Return the (x, y) coordinate for the center point of the cell that contains the specified text.  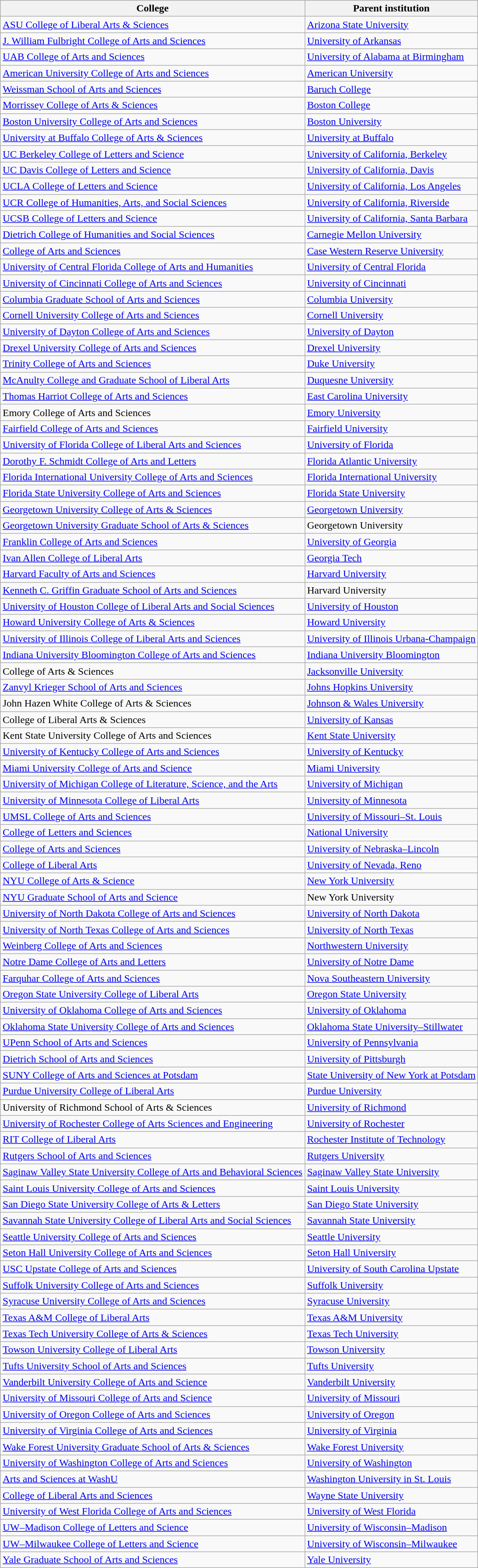
University of Wisconsin–Madison (391, 1528)
Baruch College (391, 89)
Kent State University (391, 736)
College of Arts & Sciences (153, 671)
Northwestern University (391, 946)
Towson University (391, 1350)
Rutgers School of Arts and Sciences (153, 1156)
Nova Southeastern University (391, 978)
UCLA College of Letters and Science (153, 186)
Yale University (391, 1560)
University of Houston College of Liberal Arts and Social Sciences (153, 606)
Towson University College of Liberal Arts (153, 1350)
Texas Tech University (391, 1334)
Indiana University Bloomington College of Arts and Sciences (153, 655)
University of Virginia (391, 1430)
Seattle University (391, 1237)
University of South Carolina Upstate (391, 1269)
Thomas Harriot College of Arts and Sciences (153, 396)
USC Upstate College of Arts and Sciences (153, 1269)
Tufts University School of Arts and Sciences (153, 1366)
Miami University (391, 768)
UMSL College of Arts and Sciences (153, 816)
Emory University (391, 412)
University of Missouri College of Arts and Science (153, 1398)
Drexel University (391, 348)
American University College of Arts and Sciences (153, 73)
Parent institution (391, 8)
Columbia Graduate School of Arts and Sciences (153, 299)
Purdue University College of Liberal Arts (153, 1091)
Saginaw Valley State University College of Arts and Behavioral Sciences (153, 1172)
Johns Hopkins University (391, 687)
UC Davis College of Letters and Science (153, 170)
Seattle University College of Arts and Sciences (153, 1237)
UW–Madison College of Letters and Science (153, 1528)
Seton Hall University College of Arts and Sciences (153, 1253)
Miami University College of Arts and Science (153, 768)
University of Washington College of Arts and Sciences (153, 1463)
Florida State University (391, 493)
University of Washington (391, 1463)
SUNY College of Arts and Sciences at Potsdam (153, 1075)
University at Buffalo College of Arts & Sciences (153, 138)
University of Georgia (391, 542)
Johnson & Wales University (391, 703)
Oregon State University College of Liberal Arts (153, 994)
UCR College of Humanities, Arts, and Social Sciences (153, 203)
RIT College of Liberal Arts (153, 1140)
Emory College of Arts and Sciences (153, 412)
Zanvyl Krieger School of Arts and Sciences (153, 687)
Duke University (391, 364)
Arts and Sciences at WashU (153, 1479)
Florida International University (391, 477)
Yale Graduate School of Arts and Sciences (153, 1560)
Vanderbilt University College of Arts and Science (153, 1382)
University of Kentucky (391, 752)
Boston University (391, 121)
University of Wisconsin–Milwaukee (391, 1544)
University of North Texas College of Arts and Sciences (153, 929)
University of Virginia College of Arts and Sciences (153, 1430)
Trinity College of Arts and Sciences (153, 364)
University of Oregon (391, 1414)
Cornell University College of Arts and Sciences (153, 315)
Weinberg College of Arts and Sciences (153, 946)
Harvard Faculty of Arts and Sciences (153, 574)
University of Missouri (391, 1398)
University of Missouri–St. Louis (391, 816)
Farquhar College of Arts and Sciences (153, 978)
University of Cincinnati College of Arts and Sciences (153, 283)
University at Buffalo (391, 138)
University of West Florida College of Arts and Sciences (153, 1512)
University of Rochester (391, 1123)
Morrissey College of Arts & Sciences (153, 105)
University of Illinois Urbana-Champaign (391, 639)
University of Pittsburgh (391, 1059)
Florida Atlantic University (391, 461)
University of California, Riverside (391, 203)
NYU College of Arts & Science (153, 881)
UAB College of Arts and Sciences (153, 57)
Carnegie Mellon University (391, 235)
College of Liberal Arts & Sciences (153, 720)
Fairfield University (391, 428)
Boston University College of Arts and Sciences (153, 121)
Howard University College of Arts & Sciences (153, 622)
Syracuse University (391, 1301)
Case Western Reserve University (391, 251)
University of Florida College of Liberal Arts and Sciences (153, 445)
Washington University in St. Louis (391, 1479)
University of Florida (391, 445)
Georgia Tech (391, 558)
Saint Louis University (391, 1188)
Texas A&M University (391, 1317)
Arizona State University (391, 25)
Notre Dame College of Arts and Letters (153, 962)
University of Dayton (391, 332)
Vanderbilt University (391, 1382)
University of West Florida (391, 1512)
University of Nebraska–Lincoln (391, 849)
American University (391, 73)
ASU College of Liberal Arts & Sciences (153, 25)
Tufts University (391, 1366)
University of Cincinnati (391, 283)
Kenneth C. Griffin Graduate School of Arts and Sciences (153, 590)
Fairfield College of Arts and Sciences (153, 428)
Rutgers University (391, 1156)
UW–Milwaukee College of Letters and Science (153, 1544)
University of Central Florida College of Arts and Humanities (153, 267)
UCSB College of Letters and Science (153, 219)
University of Dayton College of Arts and Sciences (153, 332)
University of Houston (391, 606)
Wayne State University (391, 1495)
Howard University (391, 622)
College (153, 8)
Drexel University College of Arts and Sciences (153, 348)
Columbia University (391, 299)
University of Oklahoma (391, 1011)
Weissman School of Arts and Sciences (153, 89)
University of Minnesota College of Liberal Arts (153, 800)
Suffolk University College of Arts and Sciences (153, 1285)
University of Richmond (391, 1107)
College of Liberal Arts and Sciences (153, 1495)
Texas A&M College of Liberal Arts (153, 1317)
Wake Forest University (391, 1447)
Dorothy F. Schmidt College of Arts and Letters (153, 461)
University of California, Santa Barbara (391, 219)
University of Arkansas (391, 41)
University of Illinois College of Liberal Arts and Sciences (153, 639)
UPenn School of Arts and Sciences (153, 1043)
Oregon State University (391, 994)
University of Pennsylvania (391, 1043)
San Diego State University College of Arts & Letters (153, 1204)
Duquesne University (391, 380)
San Diego State University (391, 1204)
Cornell University (391, 315)
College of Liberal Arts (153, 865)
University of California, Los Angeles (391, 186)
Florida International University College of Arts and Sciences (153, 477)
Purdue University (391, 1091)
Florida State University College of Arts and Sciences (153, 493)
University of Minnesota (391, 800)
University of Kentucky College of Arts and Sciences (153, 752)
Georgetown University College of Arts & Sciences (153, 510)
Boston College (391, 105)
John Hazen White College of Arts & Sciences (153, 703)
University of North Texas (391, 929)
Jacksonville University (391, 671)
University of Central Florida (391, 267)
Indiana University Bloomington (391, 655)
Wake Forest University Graduate School of Arts & Sciences (153, 1447)
Savannah State University College of Liberal Arts and Social Sciences (153, 1220)
Franklin College of Arts and Sciences (153, 542)
Oklahoma State University–Stillwater (391, 1027)
Savannah State University (391, 1220)
College of Letters and Sciences (153, 833)
Texas Tech University College of Arts & Sciences (153, 1334)
McAnulty College and Graduate School of Liberal Arts (153, 380)
University of Notre Dame (391, 962)
Oklahoma State University College of Arts and Sciences (153, 1027)
Georgetown University Graduate School of Arts & Sciences (153, 526)
University of Michigan (391, 784)
Dietrich College of Humanities and Social Sciences (153, 235)
University of Rochester College of Arts Sciences and Engineering (153, 1123)
University of Michigan College of Literature, Science, and the Arts (153, 784)
Suffolk University (391, 1285)
University of California, Berkeley (391, 154)
Saginaw Valley State University (391, 1172)
State University of New York at Potsdam (391, 1075)
University of Kansas (391, 720)
University of California, Davis (391, 170)
Saint Louis University College of Arts and Sciences (153, 1188)
Ivan Allen College of Liberal Arts (153, 558)
Rochester Institute of Technology (391, 1140)
University of Alabama at Birmingham (391, 57)
Syracuse University College of Arts and Sciences (153, 1301)
East Carolina University (391, 396)
University of Richmond School of Arts & Sciences (153, 1107)
University of Oregon College of Arts and Sciences (153, 1414)
University of Oklahoma College of Arts and Sciences (153, 1011)
UC Berkeley College of Letters and Science (153, 154)
University of Nevada, Reno (391, 865)
National University (391, 833)
NYU Graduate School of Arts and Science (153, 897)
Seton Hall University (391, 1253)
J. William Fulbright College of Arts and Sciences (153, 41)
Kent State University College of Arts and Sciences (153, 736)
University of North Dakota College of Arts and Sciences (153, 913)
Dietrich School of Arts and Sciences (153, 1059)
University of North Dakota (391, 913)
